Capture the cell that displays the provided text and extract its (X, Y) central coordinate. 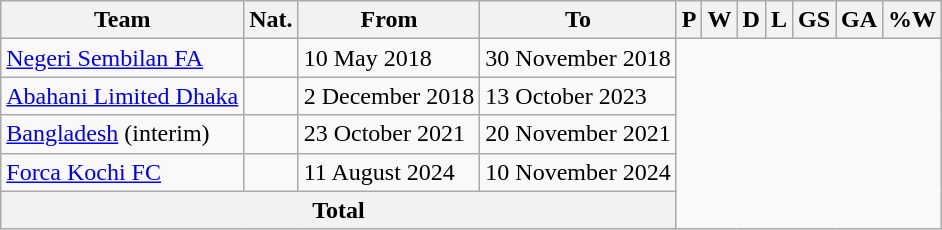
Bangladesh (interim) (122, 134)
From (389, 20)
%W (912, 20)
Team (122, 20)
Total (338, 210)
Negeri Sembilan FA (122, 58)
20 November 2021 (578, 134)
Forca Kochi FC (122, 172)
W (720, 20)
2 December 2018 (389, 96)
D (751, 20)
30 November 2018 (578, 58)
GS (814, 20)
To (578, 20)
11 August 2024 (389, 172)
Abahani Limited Dhaka (122, 96)
13 October 2023 (578, 96)
GA (860, 20)
10 November 2024 (578, 172)
P (689, 20)
23 October 2021 (389, 134)
L (778, 20)
10 May 2018 (389, 58)
Nat. (271, 20)
